Search for the cell housing the specified text and yield its [x, y] center coordinate. 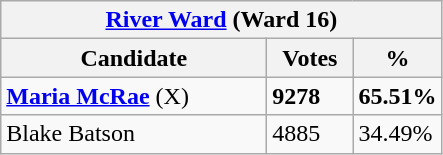
Votes [310, 58]
Candidate [134, 58]
34.49% [398, 134]
Maria McRae (X) [134, 96]
Blake Batson [134, 134]
% [398, 58]
4885 [310, 134]
River Ward (Ward 16) [222, 20]
65.51% [398, 96]
9278 [310, 96]
